Determine the [X, Y] coordinate at the center of the cell enclosing the given text.  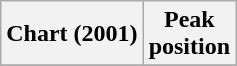
Chart (2001) [72, 34]
Peakposition [189, 34]
